For the text-containing cell, return its midpoint in [x, y] coordinate format. 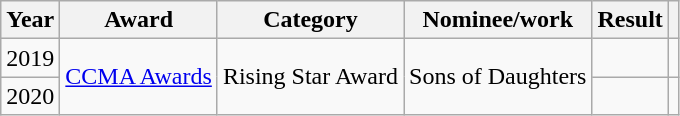
Category [310, 20]
Sons of Daughters [498, 77]
Award [139, 20]
Year [30, 20]
Rising Star Award [310, 77]
2019 [30, 58]
Nominee/work [498, 20]
Result [630, 20]
CCMA Awards [139, 77]
2020 [30, 96]
